Find where the given text appears and provide that cell's center as [x, y] coordinate. 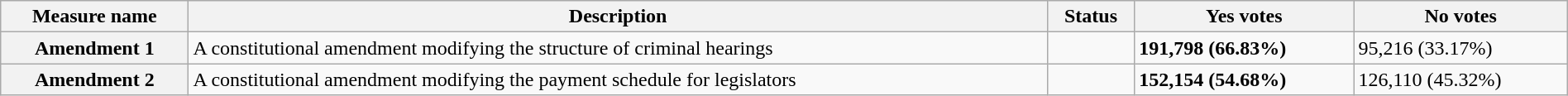
A constitutional amendment modifying the structure of criminal hearings [618, 48]
152,154 (54.68%) [1244, 79]
Status [1090, 17]
A constitutional amendment modifying the payment schedule for legislators [618, 79]
95,216 (33.17%) [1460, 48]
126,110 (45.32%) [1460, 79]
Yes votes [1244, 17]
Measure name [94, 17]
191,798 (66.83%) [1244, 48]
Description [618, 17]
Amendment 2 [94, 79]
No votes [1460, 17]
Amendment 1 [94, 48]
